Search for the cell housing the specified text and yield its [x, y] center coordinate. 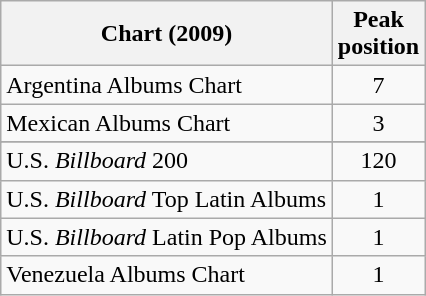
3 [378, 123]
U.S. Billboard 200 [167, 161]
U.S. Billboard Latin Pop Albums [167, 237]
Venezuela Albums Chart [167, 275]
7 [378, 85]
Argentina Albums Chart [167, 85]
Peakposition [378, 34]
120 [378, 161]
Mexican Albums Chart [167, 123]
U.S. Billboard Top Latin Albums [167, 199]
Chart (2009) [167, 34]
